Scan for the cell matching the given text and deliver its [x, y] coordinate at center. 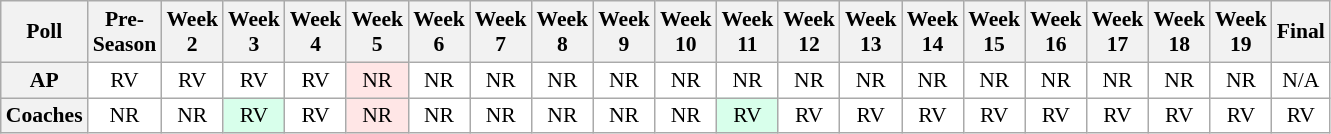
Coaches [44, 116]
Week6 [439, 32]
Week4 [316, 32]
Week13 [871, 32]
Week11 [748, 32]
Week5 [377, 32]
Week14 [933, 32]
Week10 [686, 32]
Final [1301, 32]
Week18 [1179, 32]
AP [44, 80]
Week7 [501, 32]
Week12 [809, 32]
Week3 [254, 32]
Pre-Season [125, 32]
Week15 [994, 32]
Week17 [1118, 32]
Week2 [192, 32]
Week19 [1241, 32]
Week9 [624, 32]
Week16 [1056, 32]
N/A [1301, 80]
Week8 [562, 32]
Poll [44, 32]
